For the text-containing cell, return its midpoint in (x, y) coordinate format. 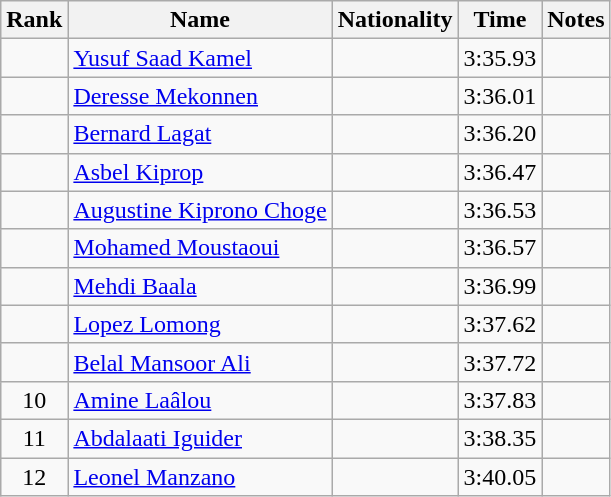
3:36.01 (500, 96)
Lopez Lomong (200, 324)
Augustine Kiprono Choge (200, 210)
11 (34, 438)
Belal Mansoor Ali (200, 362)
Yusuf Saad Kamel (200, 58)
Bernard Lagat (200, 134)
Deresse Mekonnen (200, 96)
12 (34, 477)
Amine Laâlou (200, 400)
Name (200, 20)
3:36.99 (500, 286)
Mehdi Baala (200, 286)
3:36.47 (500, 172)
3:37.62 (500, 324)
3:37.72 (500, 362)
3:40.05 (500, 477)
Asbel Kiprop (200, 172)
3:35.93 (500, 58)
3:37.83 (500, 400)
10 (34, 400)
Leonel Manzano (200, 477)
Time (500, 20)
3:36.53 (500, 210)
Mohamed Moustaoui (200, 248)
Notes (576, 20)
Rank (34, 20)
Nationality (395, 20)
3:36.20 (500, 134)
3:38.35 (500, 438)
Abdalaati Iguider (200, 438)
3:36.57 (500, 248)
